Provide the (x, y) coordinate of the cell's center where the given text is located.  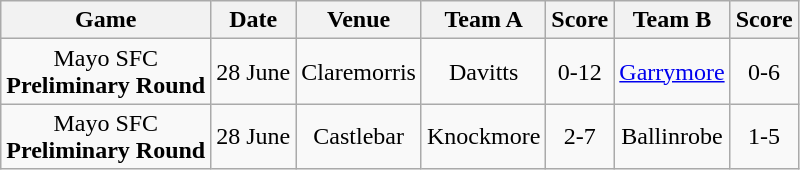
1-5 (764, 136)
Date (254, 20)
Team A (483, 20)
0-12 (580, 72)
Game (106, 20)
Knockmore (483, 136)
Ballinrobe (672, 136)
Castlebar (359, 136)
Venue (359, 20)
Davitts (483, 72)
Claremorris (359, 72)
Team B (672, 20)
Garrymore (672, 72)
0-6 (764, 72)
2-7 (580, 136)
